Capture the cell that displays the provided text and extract its [x, y] central coordinate. 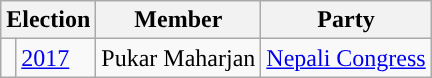
2017 [56, 58]
Member [178, 20]
Nepali Congress [346, 58]
Election [48, 20]
Pukar Maharjan [178, 58]
Party [346, 20]
